Return the (X, Y) coordinate for the center point of the cell that contains the specified text.  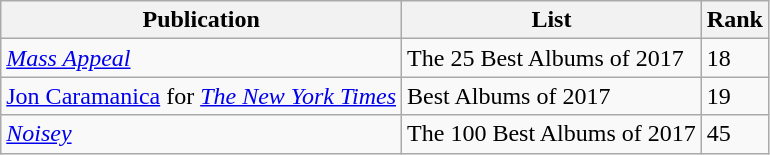
Best Albums of 2017 (552, 96)
Mass Appeal (202, 58)
Noisey (202, 134)
The 100 Best Albums of 2017 (552, 134)
Rank (734, 20)
Jon Caramanica for The New York Times (202, 96)
18 (734, 58)
The 25 Best Albums of 2017 (552, 58)
45 (734, 134)
Publication (202, 20)
19 (734, 96)
List (552, 20)
